Locate the cell with the specified text and output its (X, Y) center coordinate. 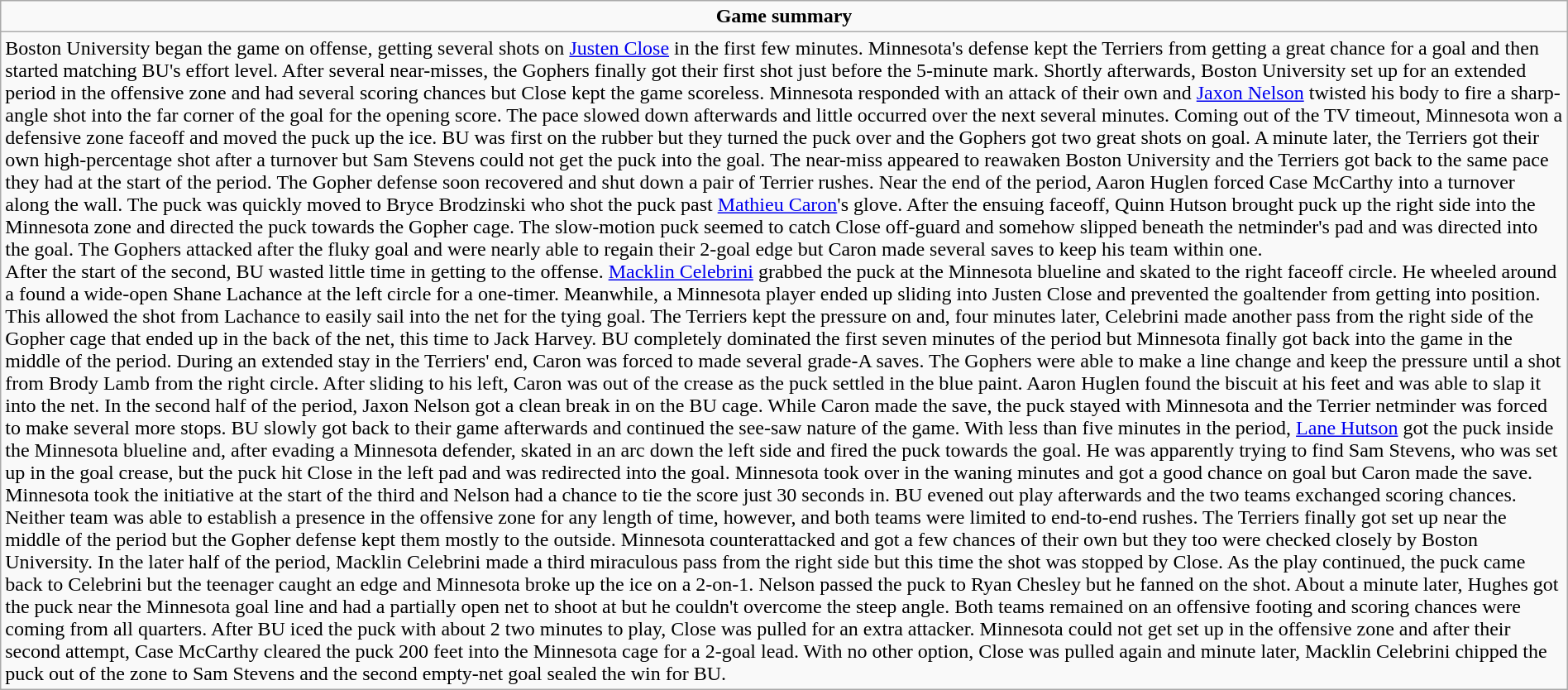
Game summary (784, 17)
